From the cell containing the given text, extract its center point as (x, y) coordinate. 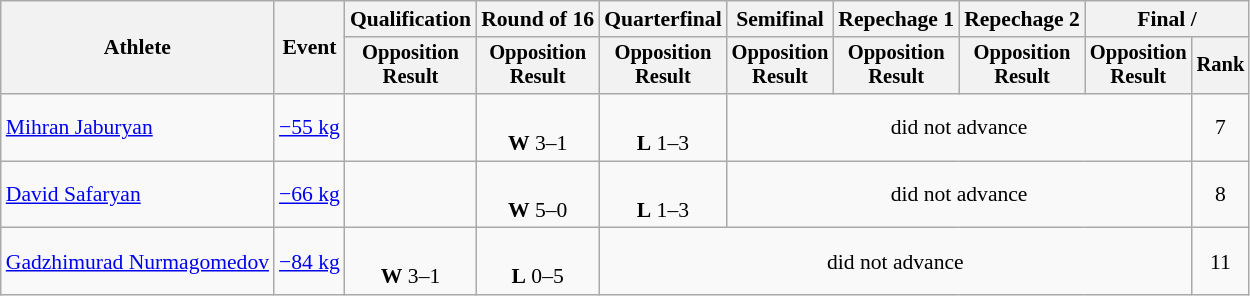
Event (310, 48)
Final / (1167, 19)
Rank (1221, 66)
Semifinal (780, 19)
Round of 16 (538, 19)
−66 kg (310, 194)
David Safaryan (138, 194)
8 (1221, 194)
Repechage 2 (1022, 19)
W 5–0 (538, 194)
Athlete (138, 48)
−84 kg (310, 262)
Mihran Jaburyan (138, 128)
−55 kg (310, 128)
Quarterfinal (663, 19)
Repechage 1 (896, 19)
L 0–5 (538, 262)
11 (1221, 262)
Gadzhimurad Nurmagomedov (138, 262)
Qualification (410, 19)
7 (1221, 128)
